From the cell containing the given text, extract its center point as [x, y] coordinate. 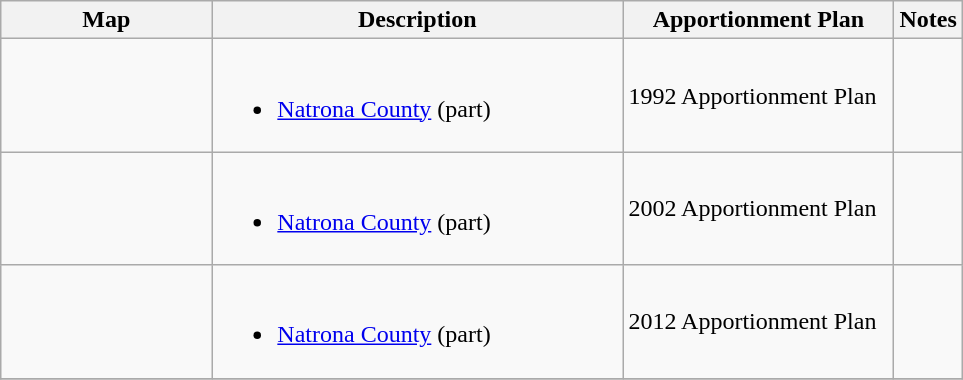
Map [106, 20]
Description [418, 20]
2002 Apportionment Plan [758, 208]
1992 Apportionment Plan [758, 96]
Apportionment Plan [758, 20]
Notes [928, 20]
2012 Apportionment Plan [758, 322]
